Output the [X, Y] coordinate of the center of the cell containing the given text.  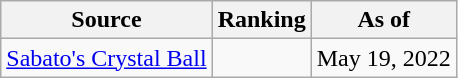
May 19, 2022 [384, 58]
As of [384, 20]
Sabato's Crystal Ball [106, 58]
Source [106, 20]
Ranking [262, 20]
